Provide the [x, y] coordinate of the cell's center where the given text is located.  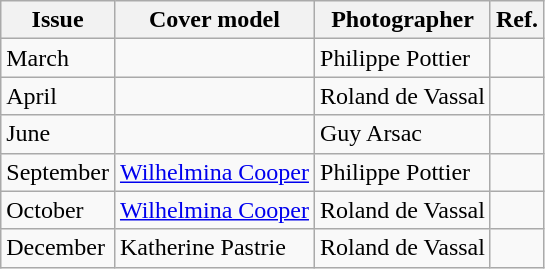
December [58, 248]
October [58, 210]
Issue [58, 20]
June [58, 134]
Cover model [214, 20]
Photographer [403, 20]
Guy Arsac [403, 134]
March [58, 58]
Katherine Pastrie [214, 248]
September [58, 172]
April [58, 96]
Ref. [516, 20]
